Identify which cell holds the provided text, then report its [X, Y] central coordinate. 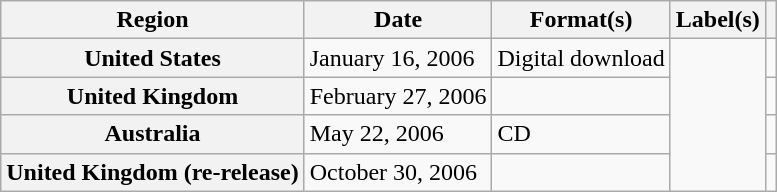
Date [398, 20]
January 16, 2006 [398, 58]
CD [581, 134]
United States [152, 58]
Format(s) [581, 20]
May 22, 2006 [398, 134]
Australia [152, 134]
October 30, 2006 [398, 172]
February 27, 2006 [398, 96]
Label(s) [718, 20]
United Kingdom [152, 96]
United Kingdom (re-release) [152, 172]
Digital download [581, 58]
Region [152, 20]
